Detect which cell encompasses the target text, then output its (X, Y) center coordinate. 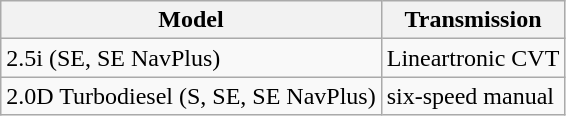
six-speed manual (473, 96)
Transmission (473, 20)
Model (191, 20)
2.0D Turbodiesel (S, SE, SE NavPlus) (191, 96)
2.5i (SE, SE NavPlus) (191, 58)
Lineartronic CVT (473, 58)
